Detect which cell encompasses the target text, then output its [x, y] center coordinate. 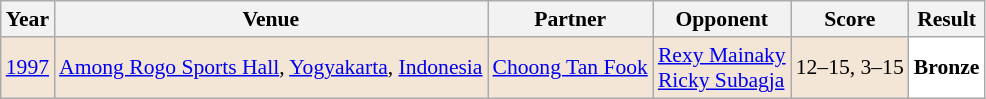
1997 [28, 68]
Venue [270, 19]
Choong Tan Fook [570, 68]
Score [850, 19]
Year [28, 19]
12–15, 3–15 [850, 68]
Among Rogo Sports Hall, Yogyakarta, Indonesia [270, 68]
Bronze [947, 68]
Partner [570, 19]
Opponent [722, 19]
Result [947, 19]
Rexy Mainaky Ricky Subagja [722, 68]
